Provide the (x, y) coordinate of the cell's center where the given text is located.  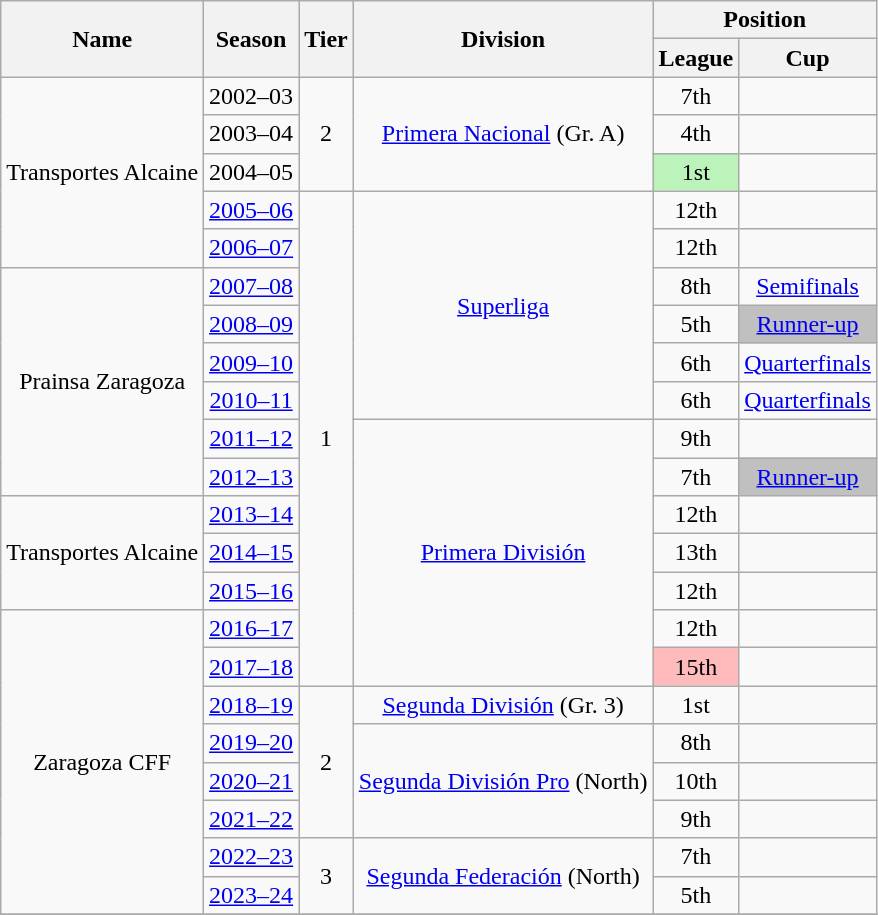
2018–19 (252, 705)
2004–05 (252, 172)
3 (326, 876)
2021–22 (252, 819)
Tier (326, 39)
Prainsa Zaragoza (102, 381)
13th (696, 553)
Segunda División (Gr. 3) (503, 705)
2022–23 (252, 857)
Season (252, 39)
League (696, 58)
Segunda Federación (North) (503, 876)
2011–12 (252, 438)
1 (326, 438)
2013–14 (252, 515)
2016–17 (252, 629)
Superliga (503, 305)
2008–09 (252, 324)
2006–07 (252, 248)
Semifinals (808, 286)
2012–13 (252, 477)
2017–18 (252, 667)
2019–20 (252, 743)
Cup (808, 58)
2020–21 (252, 781)
2014–15 (252, 553)
Zaragoza CFF (102, 762)
2005–06 (252, 210)
2003–04 (252, 134)
10th (696, 781)
Position (764, 20)
Division (503, 39)
2002–03 (252, 96)
Primera División (503, 552)
Name (102, 39)
2010–11 (252, 400)
2007–08 (252, 286)
4th (696, 134)
2023–24 (252, 895)
2009–10 (252, 362)
Primera Nacional (Gr. A) (503, 134)
2015–16 (252, 591)
Segunda División Pro (North) (503, 781)
15th (696, 667)
